Find where the given text appears and provide that cell's center as [x, y] coordinate. 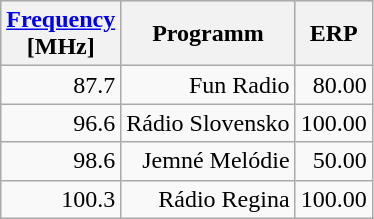
80.00 [334, 85]
100.3 [61, 199]
98.6 [61, 161]
Jemné Melódie [208, 161]
Rádio Regina [208, 199]
ERP [334, 34]
50.00 [334, 161]
Fun Radio [208, 85]
Rádio Slovensko [208, 123]
Frequency[MHz] [61, 34]
Programm [208, 34]
96.6 [61, 123]
87.7 [61, 85]
